Provide the (X, Y) coordinate of the cell's center where the given text is located.  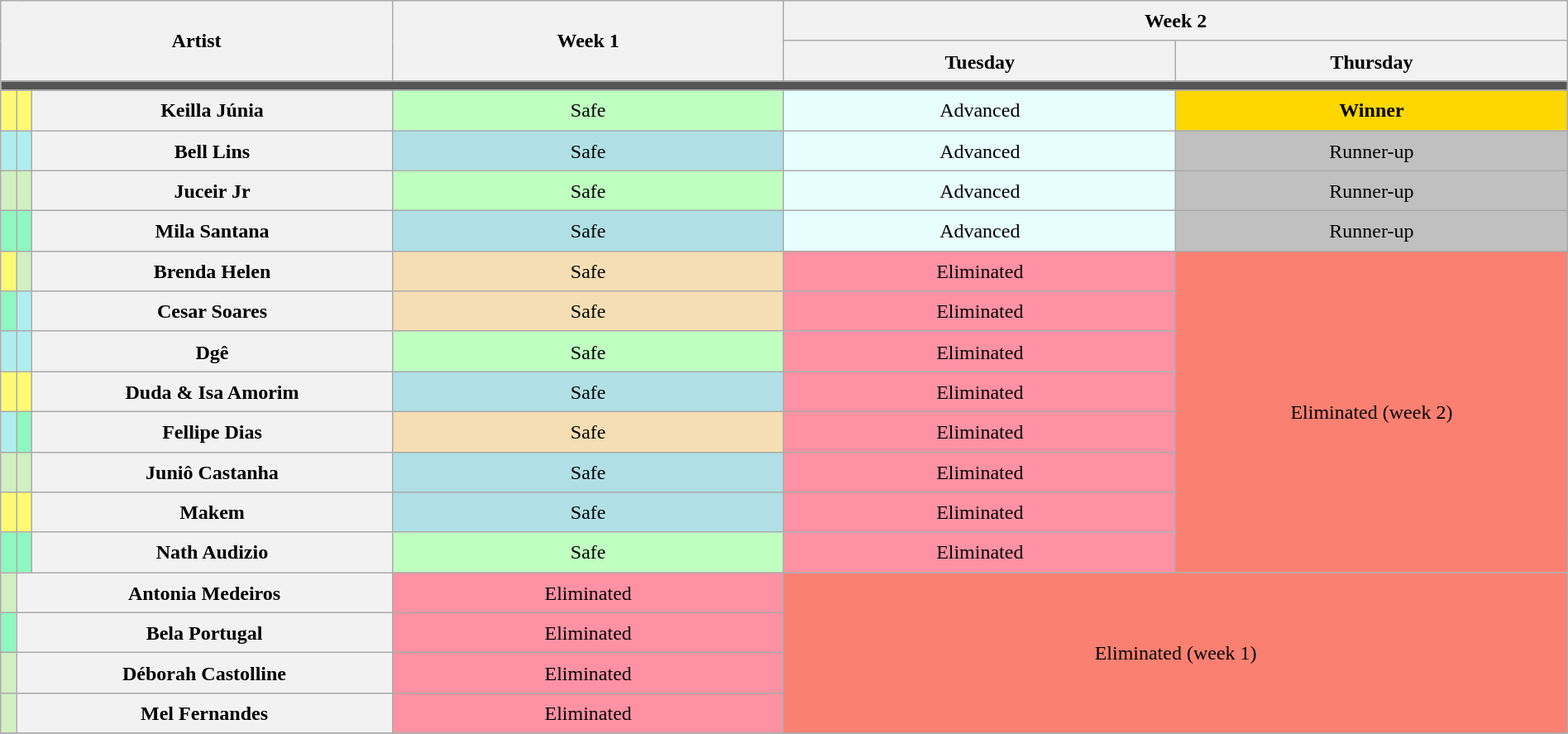
Brenda Helen (213, 271)
Tuesday (980, 61)
Nath Audizio (213, 553)
Thursday (1372, 61)
Antonia Medeiros (205, 592)
Week 1 (588, 41)
Bell Lins (213, 151)
Dgê (213, 351)
Mila Santana (213, 232)
Artist (197, 41)
Fellipe Dias (213, 432)
Bela Portugal (205, 632)
Eliminated (week 1) (1176, 653)
Keilla Júnia (213, 111)
Mel Fernandes (205, 713)
Eliminated (week 2) (1372, 411)
Duda & Isa Amorim (213, 392)
Makem (213, 513)
Cesar Soares (213, 311)
Déborah Castolline (205, 674)
Winner (1372, 111)
Juniô Castanha (213, 472)
Week 2 (1176, 22)
Juceir Jr (213, 190)
